Return (X, Y) of the center of cell containing provided text 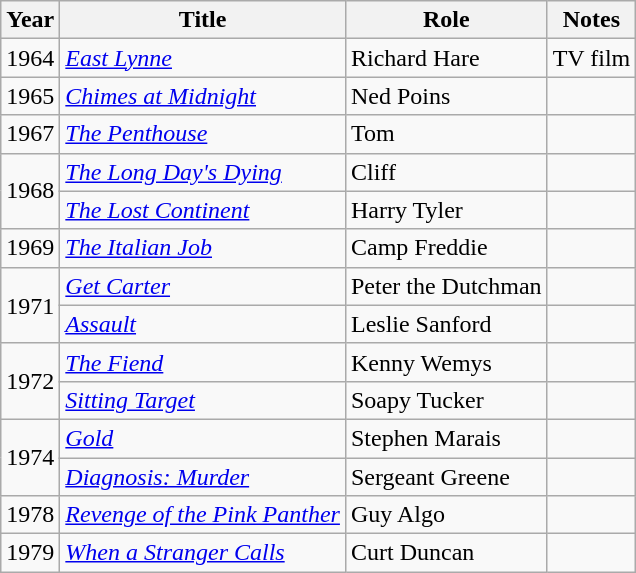
The Lost Continent (203, 210)
1969 (30, 248)
Chimes at Midnight (203, 96)
1968 (30, 191)
Role (446, 20)
Revenge of the Pink Panther (203, 515)
Diagnosis: Murder (203, 477)
Sitting Target (203, 400)
1974 (30, 457)
The Penthouse (203, 134)
1972 (30, 381)
1965 (30, 96)
When a Stranger Calls (203, 553)
Sergeant Greene (446, 477)
Camp Freddie (446, 248)
Year (30, 20)
1964 (30, 58)
1978 (30, 515)
Notes (592, 20)
Tom (446, 134)
Kenny Wemys (446, 362)
The Fiend (203, 362)
Harry Tyler (446, 210)
TV film (592, 58)
Soapy Tucker (446, 400)
Ned Poins (446, 96)
Cliff (446, 172)
East Lynne (203, 58)
Stephen Marais (446, 438)
1967 (30, 134)
Assault (203, 324)
Peter the Dutchman (446, 286)
1971 (30, 305)
Leslie Sanford (446, 324)
Gold (203, 438)
Curt Duncan (446, 553)
Richard Hare (446, 58)
Title (203, 20)
The Italian Job (203, 248)
Get Carter (203, 286)
The Long Day's Dying (203, 172)
Guy Algo (446, 515)
1979 (30, 553)
